Extract the (x, y) coordinate from the center of the cell holding the provided text.  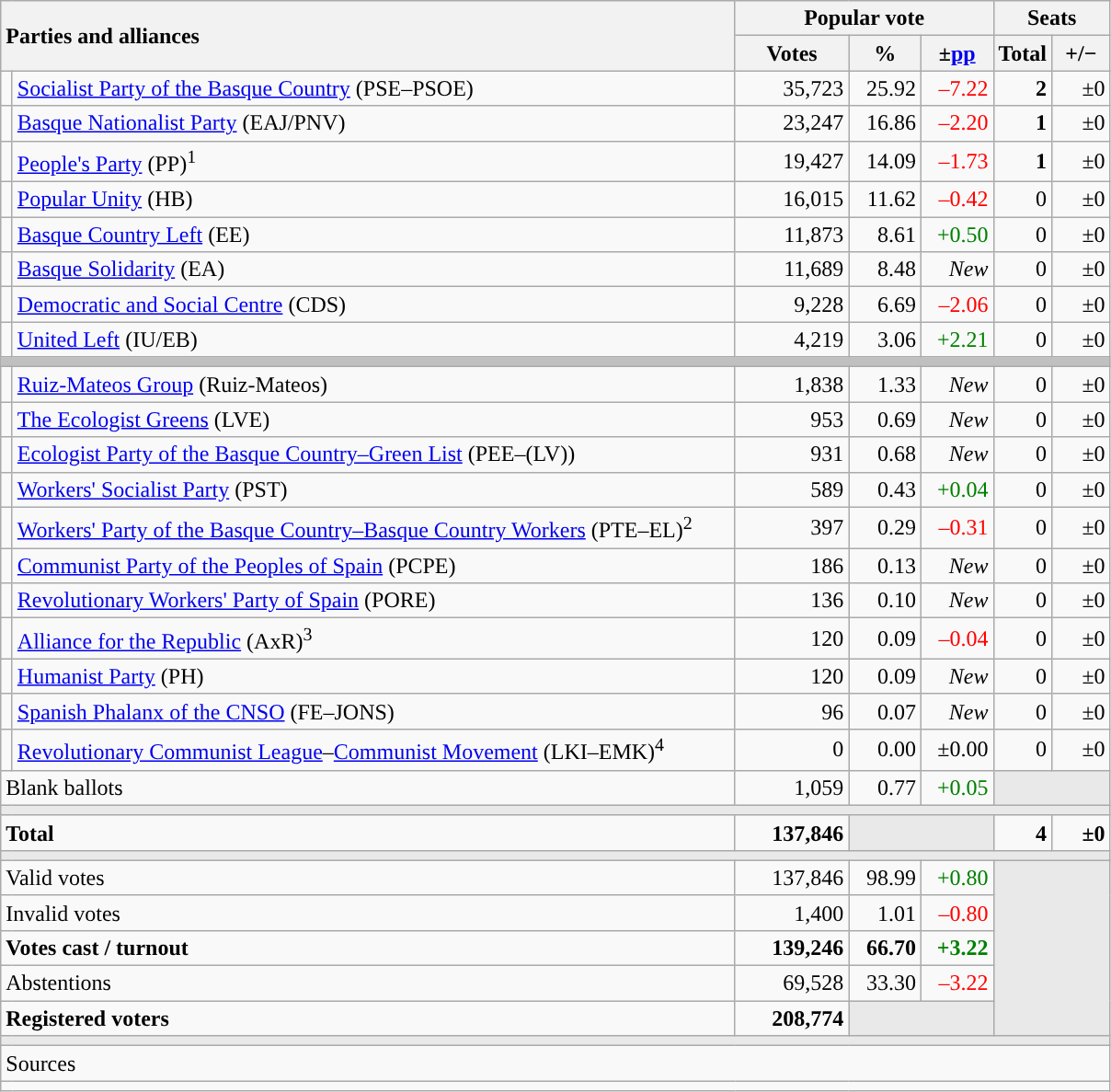
Democratic and Social Centre (CDS) (373, 305)
+0.50 (956, 235)
8.61 (885, 235)
Votes cast / turnout (368, 948)
Parties and alliances (368, 36)
0.69 (885, 420)
66.70 (885, 948)
Communist Party of the Peoples of Spain (PCPE) (373, 566)
1.01 (885, 913)
0.13 (885, 566)
0.68 (885, 454)
3.06 (885, 339)
Basque Country Left (EE) (373, 235)
Valid votes (368, 878)
1,838 (792, 385)
+0.05 (956, 787)
0.77 (885, 787)
8.48 (885, 270)
11.62 (885, 200)
0.43 (885, 489)
People's Party (PP)1 (373, 162)
Blank ballots (368, 787)
69,528 (792, 983)
Basque Nationalist Party (EAJ/PNV) (373, 123)
4 (1023, 833)
–0.80 (956, 913)
Ruiz-Mateos Group (Ruiz-Mateos) (373, 385)
11,873 (792, 235)
+0.80 (956, 878)
Socialist Party of the Basque Country (PSE–PSOE) (373, 88)
Popular Unity (HB) (373, 200)
9,228 (792, 305)
Popular vote (865, 18)
0.00 (885, 751)
953 (792, 420)
0.07 (885, 711)
Spanish Phalanx of the CNSO (FE–JONS) (373, 711)
16,015 (792, 200)
11,689 (792, 270)
–0.04 (956, 638)
0.29 (885, 528)
The Ecologist Greens (LVE) (373, 420)
35,723 (792, 88)
–2.20 (956, 123)
6.69 (885, 305)
Sources (555, 1063)
±0.00 (956, 751)
+/− (1082, 53)
–1.73 (956, 162)
Revolutionary Workers' Party of Spain (PORE) (373, 601)
Revolutionary Communist League–Communist Movement (LKI–EMK)4 (373, 751)
Invalid votes (368, 913)
–3.22 (956, 983)
Alliance for the Republic (AxR)3 (373, 638)
United Left (IU/EB) (373, 339)
139,246 (792, 948)
+0.04 (956, 489)
23,247 (792, 123)
Abstentions (368, 983)
–0.31 (956, 528)
Registered voters (368, 1018)
33.30 (885, 983)
98.99 (885, 878)
1,400 (792, 913)
Workers' Party of the Basque Country–Basque Country Workers (PTE–EL)2 (373, 528)
Seats (1052, 18)
+2.21 (956, 339)
–7.22 (956, 88)
Humanist Party (PH) (373, 676)
931 (792, 454)
Ecologist Party of the Basque Country–Green List (PEE–(LV)) (373, 454)
±pp (956, 53)
1.33 (885, 385)
96 (792, 711)
Votes (792, 53)
589 (792, 489)
4,219 (792, 339)
208,774 (792, 1018)
–0.42 (956, 200)
+3.22 (956, 948)
Basque Solidarity (EA) (373, 270)
16.86 (885, 123)
186 (792, 566)
–2.06 (956, 305)
1,059 (792, 787)
14.09 (885, 162)
2 (1023, 88)
Workers' Socialist Party (PST) (373, 489)
0.10 (885, 601)
25.92 (885, 88)
19,427 (792, 162)
136 (792, 601)
397 (792, 528)
% (885, 53)
